Return the [X, Y] coordinate for the center point of the cell that contains the specified text.  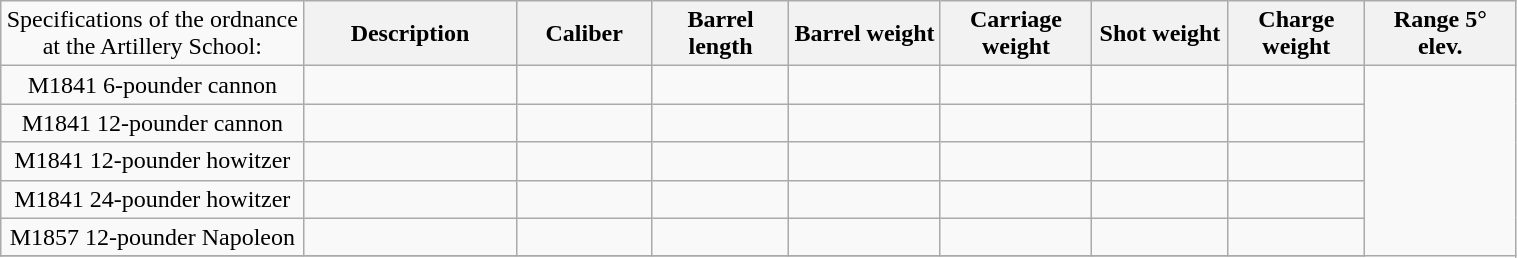
M1841 24-pounder howitzer [152, 199]
Description [410, 34]
Specifications of the ordnance at the Artillery School: [152, 34]
M1857 12-pounder Napoleon [152, 237]
Carriage weight [1016, 34]
Range 5° elev. [1441, 34]
M1841 12-pounder howitzer [152, 161]
Charge weight [1296, 34]
Shot weight [1160, 34]
Barrel weight [865, 34]
M1841 12-pounder cannon [152, 123]
M1841 6-pounder cannon [152, 85]
Barrel length [720, 34]
Caliber [584, 34]
